Capture the cell that displays the provided text and extract its (X, Y) central coordinate. 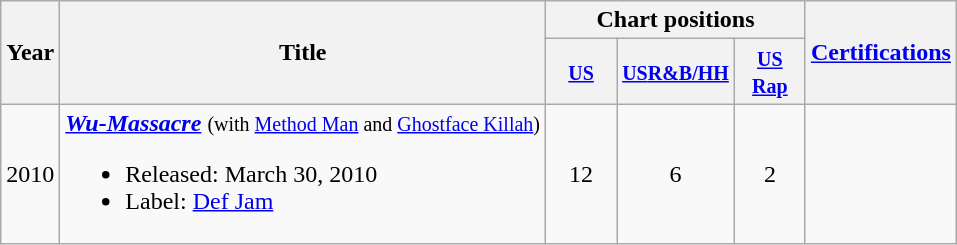
Chart positions (676, 20)
Wu-Massacre (with Method Man and Ghostface Killah)Released: March 30, 2010Label: Def Jam (303, 174)
USR&B/HH (676, 72)
12 (582, 174)
US Rap (770, 72)
US (582, 72)
2 (770, 174)
Title (303, 52)
Year (30, 52)
6 (676, 174)
Certifications (880, 52)
2010 (30, 174)
